Extract the [x, y] coordinate from the center of the cell holding the provided text.  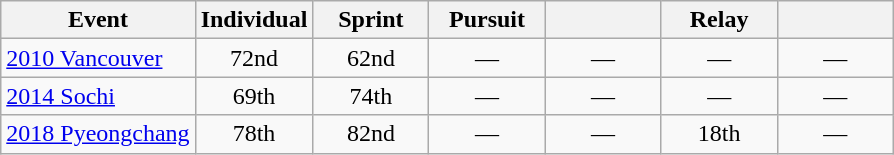
Relay [719, 20]
Sprint [371, 20]
62nd [371, 58]
2014 Sochi [98, 96]
Pursuit [487, 20]
82nd [371, 134]
69th [254, 96]
Individual [254, 20]
2010 Vancouver [98, 58]
78th [254, 134]
74th [371, 96]
18th [719, 134]
2018 Pyeongchang [98, 134]
Event [98, 20]
72nd [254, 58]
